Determine the [X, Y] coordinate at the center of the cell enclosing the given text.  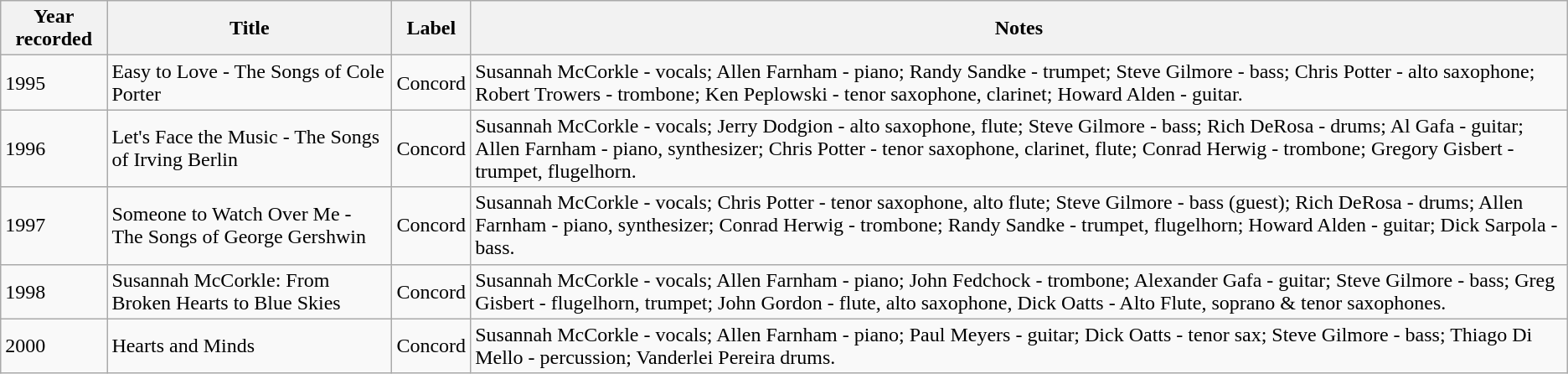
Let's Face the Music - The Songs of Irving Berlin [250, 148]
1995 [54, 82]
1997 [54, 226]
Year recorded [54, 29]
1996 [54, 148]
Someone to Watch Over Me - The Songs of George Gershwin [250, 226]
Notes [1019, 29]
1998 [54, 292]
Hearts and Minds [250, 345]
Label [431, 29]
Title [250, 29]
Easy to Love - The Songs of Cole Porter [250, 82]
2000 [54, 345]
Susannah McCorkle: From Broken Hearts to Blue Skies [250, 292]
